Capture the cell that displays the provided text and extract its (x, y) central coordinate. 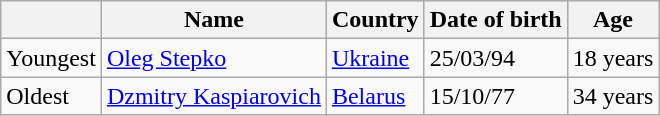
18 years (613, 58)
Dzmitry Kaspiarovich (214, 96)
Date of birth (496, 20)
Age (613, 20)
Youngest (52, 58)
Country (375, 20)
Oldest (52, 96)
Belarus (375, 96)
Oleg Stepko (214, 58)
Ukraine (375, 58)
25/03/94 (496, 58)
34 years (613, 96)
Name (214, 20)
15/10/77 (496, 96)
